For the text-containing cell, return its midpoint in [x, y] coordinate format. 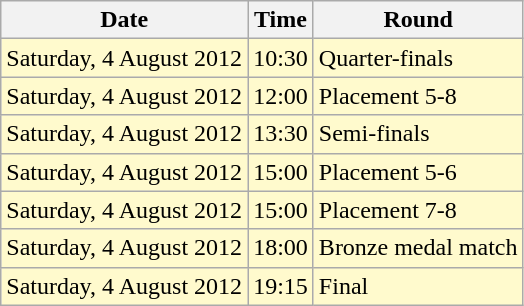
Semi-finals [418, 134]
13:30 [281, 134]
Round [418, 20]
Quarter-finals [418, 58]
12:00 [281, 96]
Time [281, 20]
10:30 [281, 58]
Final [418, 286]
Placement 7-8 [418, 210]
Placement 5-8 [418, 96]
18:00 [281, 248]
Date [124, 20]
Bronze medal match [418, 248]
19:15 [281, 286]
Placement 5-6 [418, 172]
